Search for the cell housing the specified text and yield its [x, y] center coordinate. 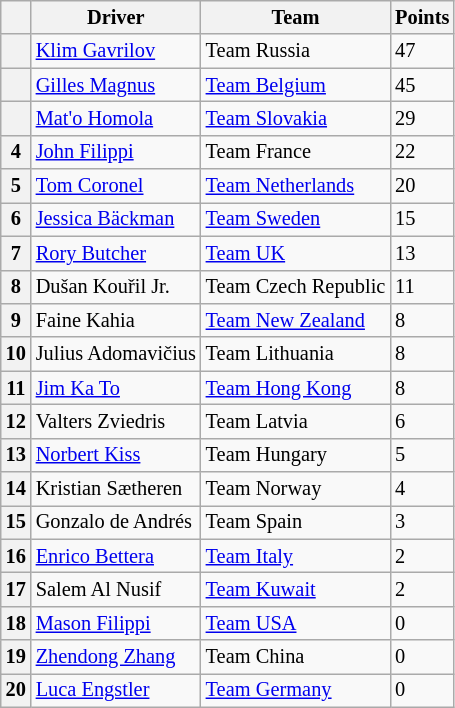
19 [16, 657]
Norbert Kiss [116, 455]
Salem Al Nusif [116, 589]
Dušan Kouřil Jr. [116, 287]
Gonzalo de Andrés [116, 522]
John Filippi [116, 152]
Team New Zealand [296, 320]
Team Lithuania [296, 354]
Team Hong Kong [296, 388]
Klim Gavrilov [116, 51]
22 [422, 152]
Team Germany [296, 690]
Team [296, 17]
Team Spain [296, 522]
45 [422, 85]
Team UK [296, 253]
Team China [296, 657]
Mason Filippi [116, 623]
Jim Ka To [116, 388]
Team USA [296, 623]
Team France [296, 152]
Rory Butcher [116, 253]
Team Sweden [296, 219]
Luca Engstler [116, 690]
Driver [116, 17]
16 [16, 556]
Team Belgium [296, 85]
12 [16, 421]
29 [422, 118]
Mat'o Homola [116, 118]
14 [16, 489]
Team Netherlands [296, 186]
47 [422, 51]
3 [422, 522]
17 [16, 589]
Team Russia [296, 51]
7 [16, 253]
Points [422, 17]
9 [16, 320]
Julius Adomavičius [116, 354]
18 [16, 623]
Faine Kahia [116, 320]
Tom Coronel [116, 186]
Jessica Bäckman [116, 219]
Team Slovakia [296, 118]
Enrico Bettera [116, 556]
Team Kuwait [296, 589]
Zhendong Zhang [116, 657]
Team Czech Republic [296, 287]
10 [16, 354]
Team Norway [296, 489]
Kristian Sætheren [116, 489]
Team Hungary [296, 455]
Team Latvia [296, 421]
Valters Zviedris [116, 421]
Gilles Magnus [116, 85]
Team Italy [296, 556]
